Find where the given text appears and provide that cell's center as (X, Y) coordinate. 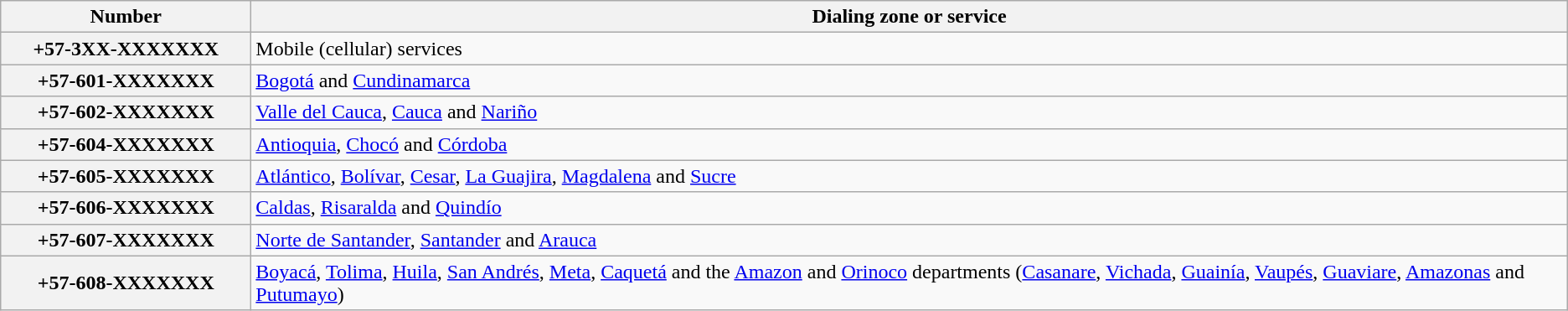
Mobile (cellular) services (910, 49)
+57-608-XXXXXXX (126, 283)
+57-602-XXXXXXX (126, 112)
+57-604-XXXXXXX (126, 144)
Atlántico, Bolívar, Cesar, La Guajira, Magdalena and Sucre (910, 176)
Norte de Santander, Santander and Arauca (910, 240)
Caldas, Risaralda and Quindío (910, 208)
Antioquia, Chocó and Córdoba (910, 144)
Number (126, 17)
Bogotá and Cundinamarca (910, 80)
+57-607-XXXXXXX (126, 240)
Dialing zone or service (910, 17)
+57-601-XXXXXXX (126, 80)
+57-3XX-XXXXXXX (126, 49)
+57-605-XXXXXXX (126, 176)
+57-606-XXXXXXX (126, 208)
Valle del Cauca, Cauca and Nariño (910, 112)
